Identify which cell holds the provided text, then report its (X, Y) central coordinate. 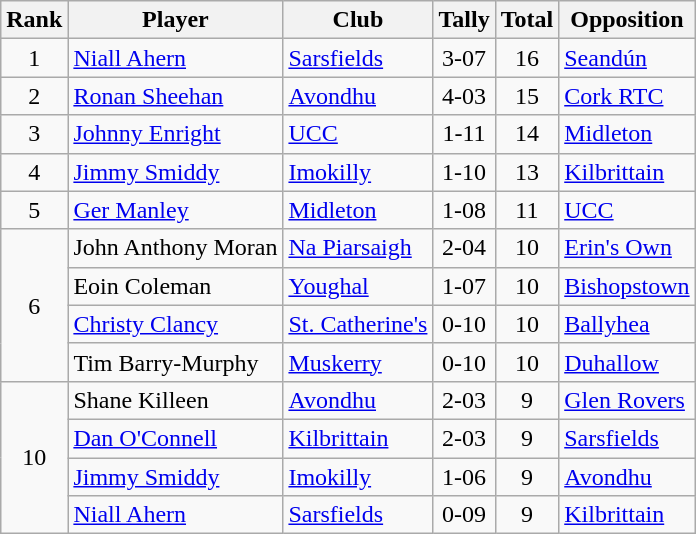
1-10 (464, 172)
Glen Rovers (627, 400)
15 (527, 96)
Ger Manley (176, 210)
6 (34, 305)
Rank (34, 20)
St. Catherine's (358, 324)
3 (34, 134)
Bishopstown (627, 286)
Tim Barry-Murphy (176, 362)
Christy Clancy (176, 324)
Ballyhea (627, 324)
Tally (464, 20)
Eoin Coleman (176, 286)
John Anthony Moran (176, 248)
Duhallow (627, 362)
1-07 (464, 286)
0-09 (464, 515)
Muskerry (358, 362)
Erin's Own (627, 248)
Youghal (358, 286)
4-03 (464, 96)
Dan O'Connell (176, 438)
11 (527, 210)
1 (34, 58)
2-04 (464, 248)
1-11 (464, 134)
4 (34, 172)
Opposition (627, 20)
Cork RTC (627, 96)
Ronan Sheehan (176, 96)
Total (527, 20)
Johnny Enright (176, 134)
1-06 (464, 477)
13 (527, 172)
Na Piarsaigh (358, 248)
3-07 (464, 58)
14 (527, 134)
16 (527, 58)
Player (176, 20)
Seandún (627, 58)
5 (34, 210)
Shane Killeen (176, 400)
Club (358, 20)
2 (34, 96)
1-08 (464, 210)
